Find where the given text appears and provide that cell's center as [X, Y] coordinate. 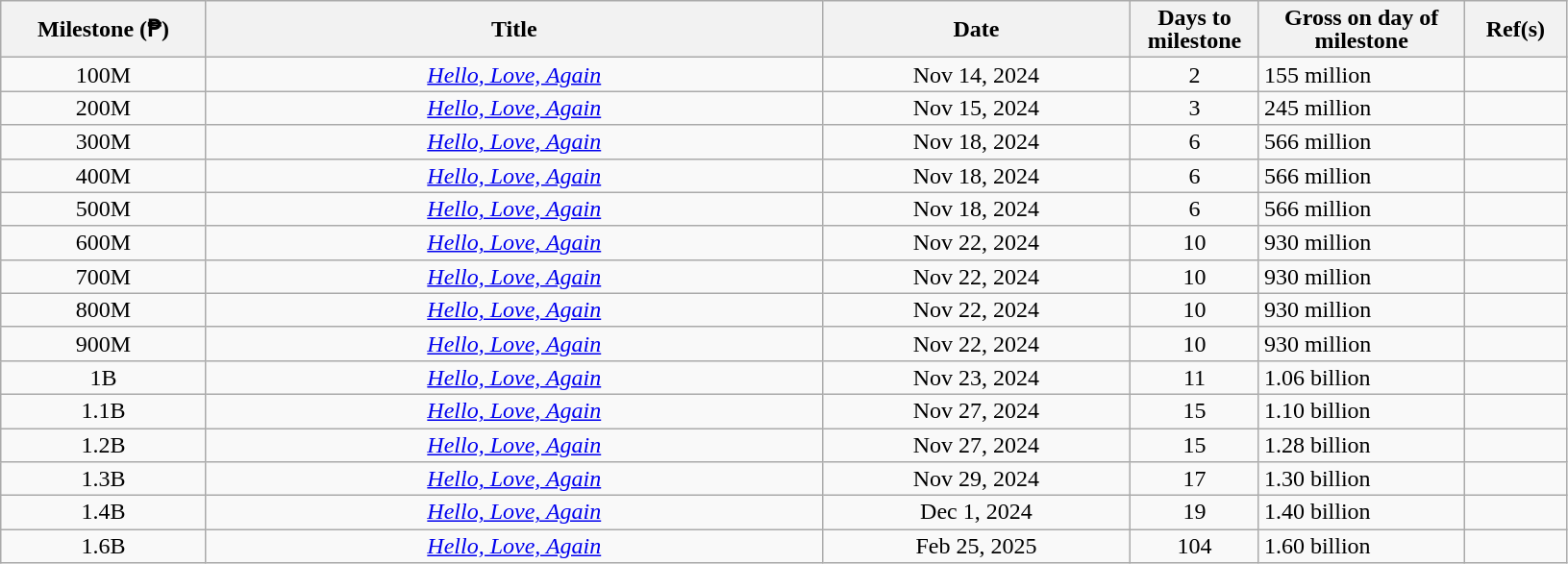
1.40 billion [1361, 513]
Milestone (₱) [104, 29]
1.28 billion [1361, 446]
Nov 29, 2024 [976, 478]
Nov 23, 2024 [976, 377]
1.6B [104, 546]
100M [104, 75]
Gross on day of milestone [1361, 29]
1.06 billion [1361, 377]
1.10 billion [1361, 411]
1B [104, 377]
Title [513, 29]
1.60 billion [1361, 546]
3 [1195, 108]
600M [104, 242]
245 million [1361, 108]
1.2B [104, 446]
155 million [1361, 75]
700M [104, 277]
Feb 25, 2025 [976, 546]
Ref(s) [1515, 29]
19 [1195, 513]
500M [104, 209]
Nov 15, 2024 [976, 108]
1.1B [104, 411]
Date [976, 29]
104 [1195, 546]
Dec 1, 2024 [976, 513]
900M [104, 344]
1.30 billion [1361, 478]
11 [1195, 377]
200M [104, 108]
800M [104, 309]
1.4B [104, 513]
400M [104, 175]
Days to milestone [1195, 29]
Nov 14, 2024 [976, 75]
17 [1195, 478]
1.3B [104, 478]
2 [1195, 75]
300M [104, 142]
